Return [x, y] of the center of cell containing provided text 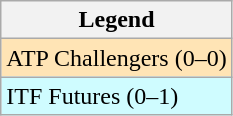
Legend [116, 20]
ITF Futures (0–1) [116, 96]
ATP Challengers (0–0) [116, 58]
